Determine the [X, Y] coordinate at the center of the cell enclosing the given text.  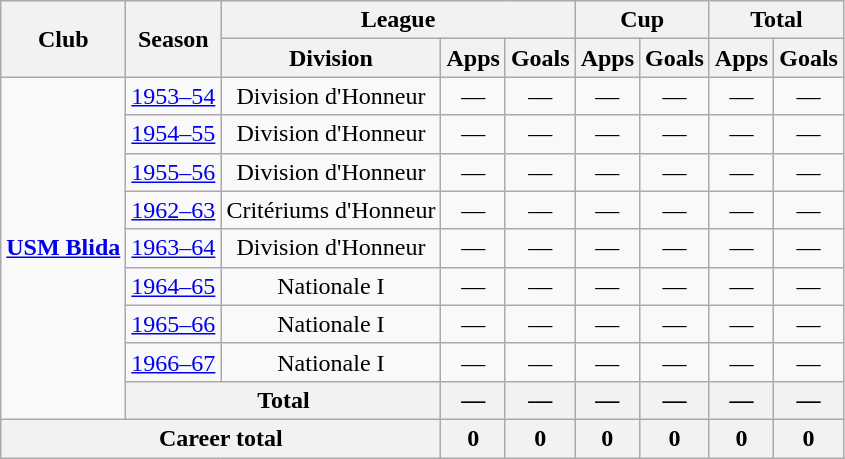
1966–67 [174, 362]
1955–56 [174, 172]
USM Blida [64, 248]
League [398, 20]
Critériums d'Honneur [331, 210]
1953–54 [174, 96]
1964–65 [174, 286]
1962–63 [174, 210]
Season [174, 39]
Division [331, 58]
Career total [221, 438]
1965–66 [174, 324]
Cup [642, 20]
Club [64, 39]
1963–64 [174, 248]
1954–55 [174, 134]
